Identify which cell holds the provided text, then report its [x, y] central coordinate. 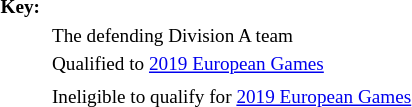
Qualified to 2019 European Games [231, 65]
The defending Division A team [231, 37]
